Output the (X, Y) coordinate of the center of the cell containing the given text.  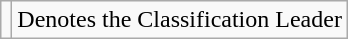
Denotes the Classification Leader (180, 20)
